Output the [X, Y] coordinate of the center of the cell containing the given text.  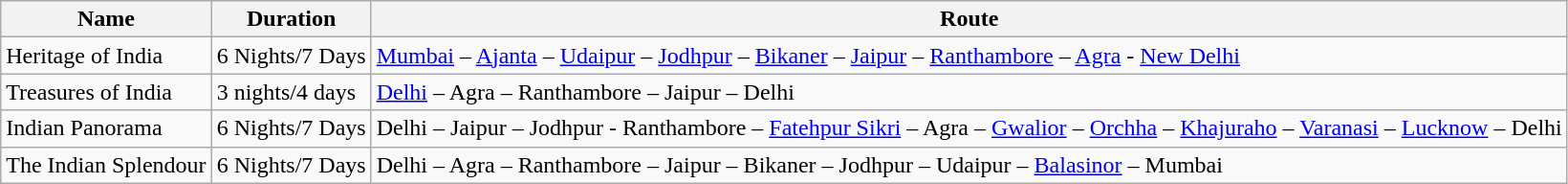
Treasures of India [106, 92]
Heritage of India [106, 56]
Name [106, 19]
Delhi – Jaipur – Jodhpur - Ranthambore – Fatehpur Sikri – Agra – Gwalior – Orchha – Khajuraho – Varanasi – Lucknow – Delhi [969, 128]
Duration [291, 19]
3 nights/4 days [291, 92]
Mumbai – Ajanta – Udaipur – Jodhpur – Bikaner – Jaipur – Ranthambore – Agra - New Delhi [969, 56]
Delhi – Agra – Ranthambore – Jaipur – Delhi [969, 92]
Delhi – Agra – Ranthambore – Jaipur – Bikaner – Jodhpur – Udaipur – Balasinor – Mumbai [969, 165]
The Indian Splendour [106, 165]
Indian Panorama [106, 128]
Route [969, 19]
